Return the (x, y) coordinate for the center point of the cell that contains the specified text.  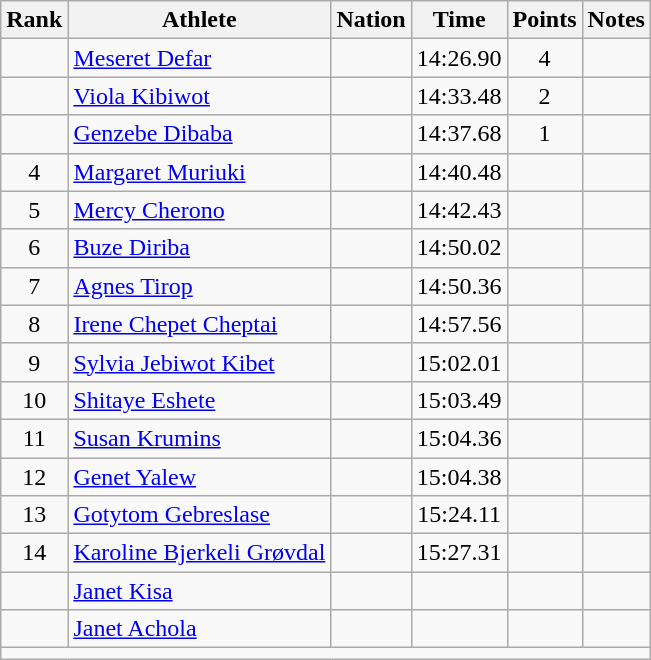
15:03.49 (459, 400)
Irene Chepet Cheptai (200, 324)
8 (34, 324)
12 (34, 477)
6 (34, 248)
Mercy Cherono (200, 210)
Notes (616, 20)
Athlete (200, 20)
2 (544, 96)
Agnes Tirop (200, 286)
Nation (371, 20)
13 (34, 515)
14:26.90 (459, 58)
14:57.56 (459, 324)
Meseret Defar (200, 58)
Viola Kibiwot (200, 96)
14:40.48 (459, 172)
9 (34, 362)
7 (34, 286)
14:50.02 (459, 248)
5 (34, 210)
14:42.43 (459, 210)
Karoline Bjerkeli Grøvdal (200, 553)
Points (544, 20)
Rank (34, 20)
Time (459, 20)
Buze Diriba (200, 248)
Susan Krumins (200, 438)
Sylvia Jebiwot Kibet (200, 362)
15:02.01 (459, 362)
Genet Yalew (200, 477)
Margaret Muriuki (200, 172)
14:37.68 (459, 134)
10 (34, 400)
15:27.31 (459, 553)
Janet Achola (200, 629)
Shitaye Eshete (200, 400)
15:04.38 (459, 477)
Genzebe Dibaba (200, 134)
15:04.36 (459, 438)
1 (544, 134)
15:24.11 (459, 515)
11 (34, 438)
14:50.36 (459, 286)
14 (34, 553)
Janet Kisa (200, 591)
Gotytom Gebreslase (200, 515)
14:33.48 (459, 96)
